Pinpoint the cell where the given text exists, returning its (x, y) midpoint coordinate. 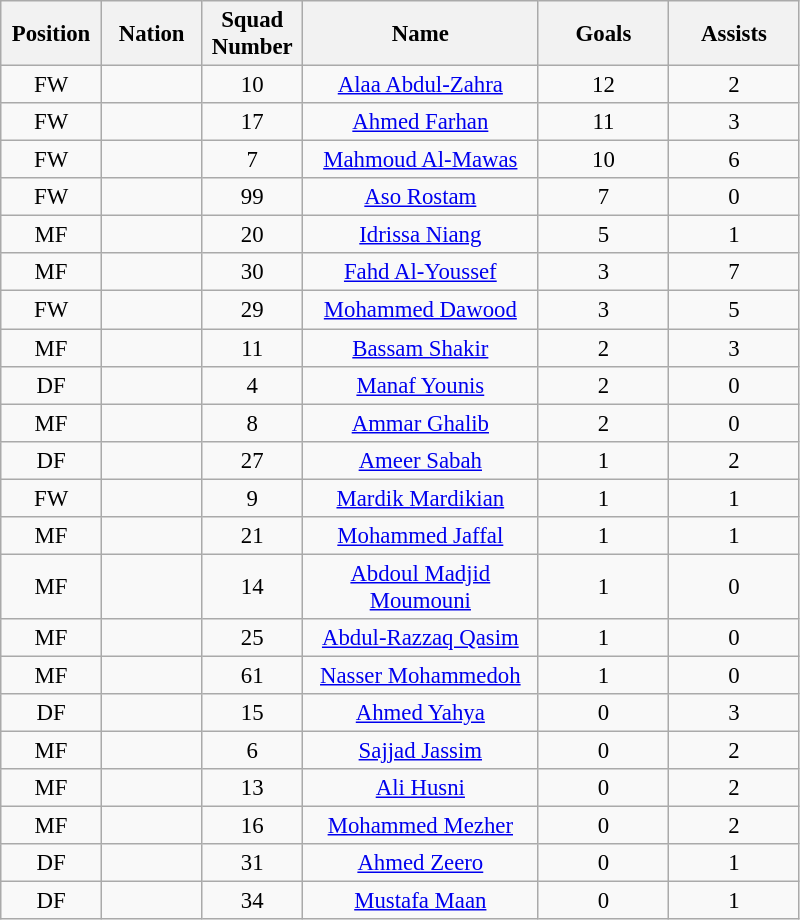
Ali Husni (421, 788)
16 (252, 826)
Ameer Sabah (421, 460)
8 (252, 423)
25 (252, 638)
30 (252, 273)
Bassam Shakir (421, 348)
Mohammed Mezher (421, 826)
Fahd Al-Youssef (421, 273)
Manaf Younis (421, 385)
Squad Number (252, 34)
15 (252, 713)
Goals (604, 34)
Mahmoud Al-Mawas (421, 160)
31 (252, 863)
21 (252, 536)
12 (604, 85)
99 (252, 197)
27 (252, 460)
29 (252, 310)
Mohammed Dawood (421, 310)
Position (52, 34)
20 (252, 235)
17 (252, 122)
Mohammed Jaffal (421, 536)
Nasser Mohammedoh (421, 675)
9 (252, 498)
Ahmed Zeero (421, 863)
Ahmed Farhan (421, 122)
Mardik Mardikian (421, 498)
4 (252, 385)
Alaa Abdul-Zahra (421, 85)
Ahmed Yahya (421, 713)
Assists (734, 34)
14 (252, 586)
13 (252, 788)
Abdul-Razzaq Qasim (421, 638)
Sajjad Jassim (421, 751)
Aso Rostam (421, 197)
Ammar Ghalib (421, 423)
Abdoul Madjid Moumouni (421, 586)
Idrissa Niang (421, 235)
Name (421, 34)
Nation (152, 34)
Mustafa Maan (421, 901)
61 (252, 675)
34 (252, 901)
